Provide the [X, Y] coordinate of the cell's center where the given text is located.  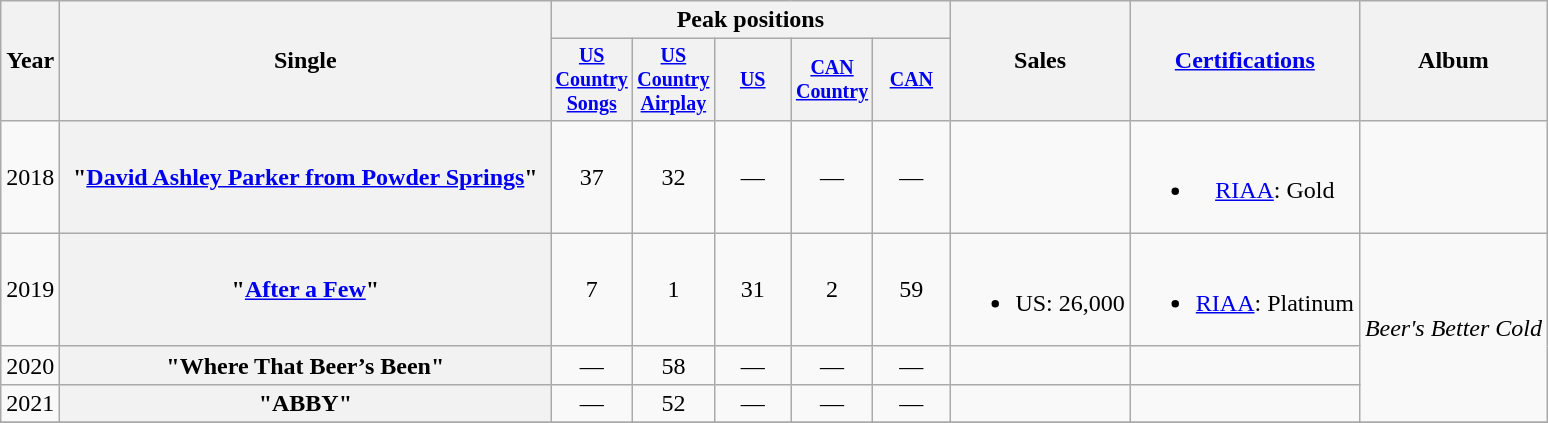
US [752, 80]
1 [674, 290]
2021 [30, 403]
Year [30, 61]
31 [752, 290]
US: 26,000 [1040, 290]
Album [1453, 61]
32 [674, 176]
"David Ashley Parker from Powder Springs" [306, 176]
Peak positions [750, 20]
US Country Airplay [674, 80]
58 [674, 365]
37 [592, 176]
52 [674, 403]
RIAA: Gold [1244, 176]
Beer's Better Cold [1453, 328]
59 [912, 290]
Single [306, 61]
"Where That Beer’s Been" [306, 365]
CAN Country [832, 80]
"After a Few" [306, 290]
US Country Songs [592, 80]
2020 [30, 365]
"ABBY" [306, 403]
Certifications [1244, 61]
2 [832, 290]
Sales [1040, 61]
CAN [912, 80]
7 [592, 290]
2019 [30, 290]
RIAA: Platinum [1244, 290]
2018 [30, 176]
